Pinpoint the cell where the given text exists, returning its [X, Y] midpoint coordinate. 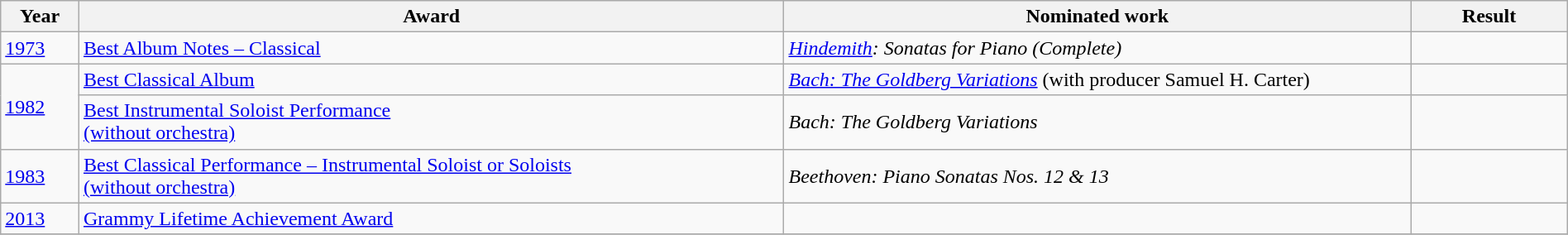
Best Instrumental Soloist Performance(without orchestra) [432, 122]
Best Classical Performance – Instrumental Soloist or Soloists(without orchestra) [432, 175]
Year [40, 17]
Hindemith: Sonatas for Piano (Complete) [1097, 48]
Award [432, 17]
Bach: The Goldberg Variations [1097, 122]
2013 [40, 218]
Result [1489, 17]
Beethoven: Piano Sonatas Nos. 12 & 13 [1097, 175]
1982 [40, 106]
Best Album Notes – Classical [432, 48]
1973 [40, 48]
Grammy Lifetime Achievement Award [432, 218]
1983 [40, 175]
Nominated work [1097, 17]
Best Classical Album [432, 79]
Bach: The Goldberg Variations (with producer Samuel H. Carter) [1097, 79]
